Identify which cell holds the provided text, then report its (x, y) central coordinate. 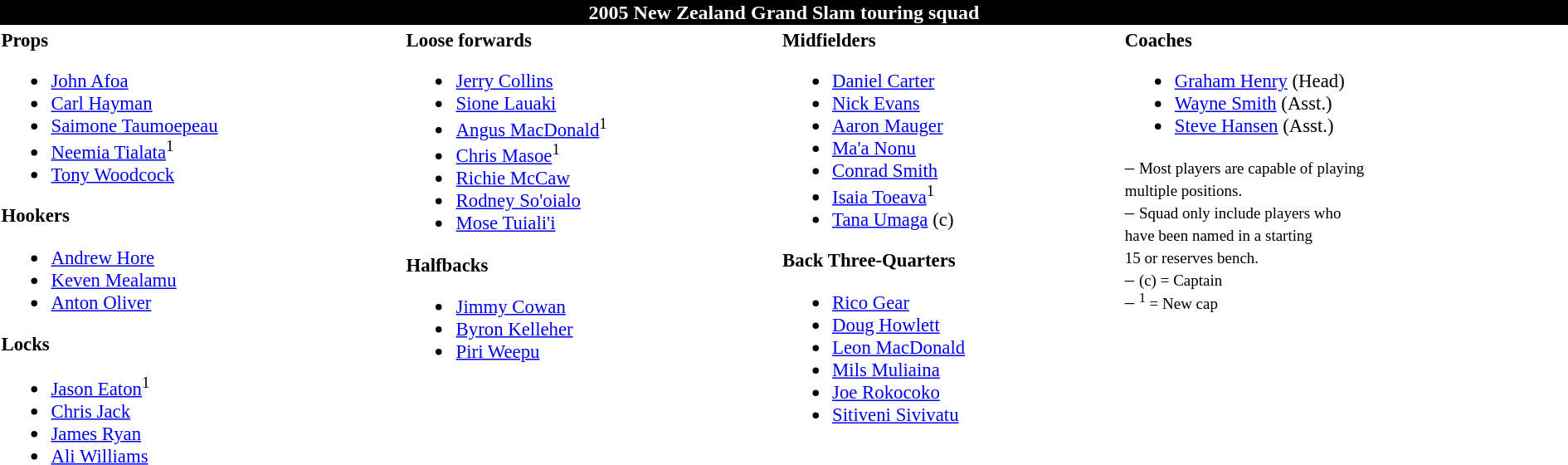
2005 New Zealand Grand Slam touring squad (784, 12)
